Search for the cell housing the specified text and yield its (X, Y) center coordinate. 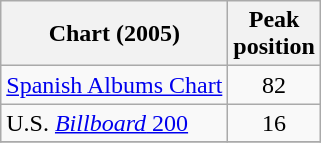
Peak position (274, 34)
Chart (2005) (114, 34)
U.S. Billboard 200 (114, 123)
82 (274, 85)
16 (274, 123)
Spanish Albums Chart (114, 85)
